Provide the (x, y) coordinate of the cell's center where the given text is located.  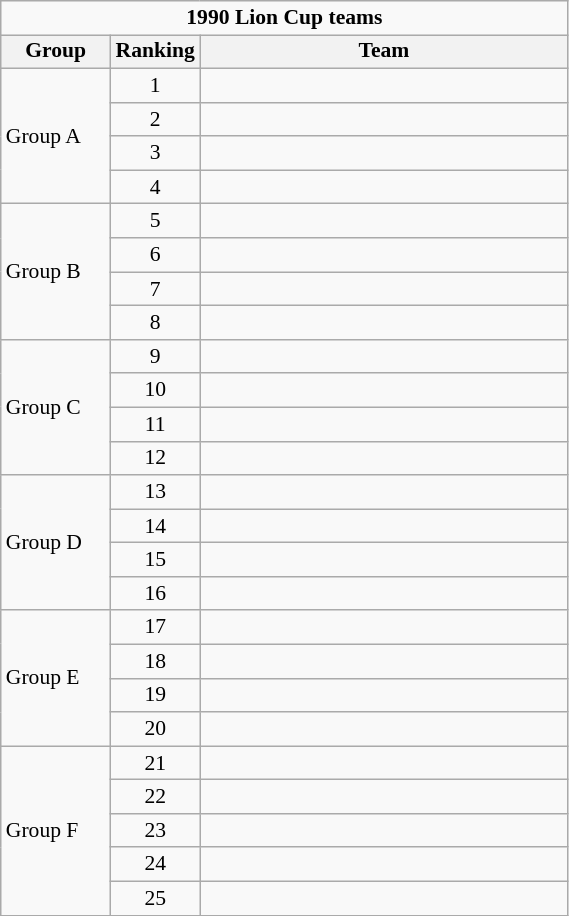
14 (156, 526)
Ranking (156, 52)
1990 Lion Cup teams (284, 18)
7 (156, 289)
9 (156, 357)
15 (156, 560)
Group (56, 52)
Team (384, 52)
Group C (56, 408)
6 (156, 255)
Group F (56, 830)
17 (156, 628)
2 (156, 120)
22 (156, 797)
8 (156, 323)
10 (156, 391)
Group D (56, 542)
21 (156, 763)
12 (156, 458)
13 (156, 492)
18 (156, 662)
4 (156, 187)
1 (156, 86)
20 (156, 729)
24 (156, 865)
Group B (56, 272)
Group A (56, 136)
3 (156, 154)
Group E (56, 678)
5 (156, 221)
16 (156, 594)
23 (156, 831)
19 (156, 695)
25 (156, 899)
11 (156, 425)
